Detect which cell encompasses the target text, then output its [x, y] center coordinate. 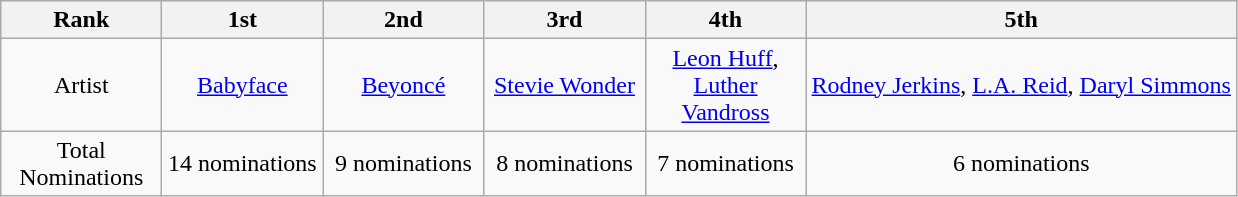
5th [1021, 20]
Rodney Jerkins, L.A. Reid, Daryl Simmons [1021, 85]
14 nominations [242, 164]
Leon Huff, Luther Vandross [726, 85]
Babyface [242, 85]
2nd [404, 20]
7 nominations [726, 164]
Rank [82, 20]
3rd [564, 20]
1st [242, 20]
6 nominations [1021, 164]
Beyoncé [404, 85]
Stevie Wonder [564, 85]
Artist [82, 85]
9 nominations [404, 164]
8 nominations [564, 164]
Total Nominations [82, 164]
4th [726, 20]
